Return the (X, Y) coordinate for the center point of the cell that contains the specified text.  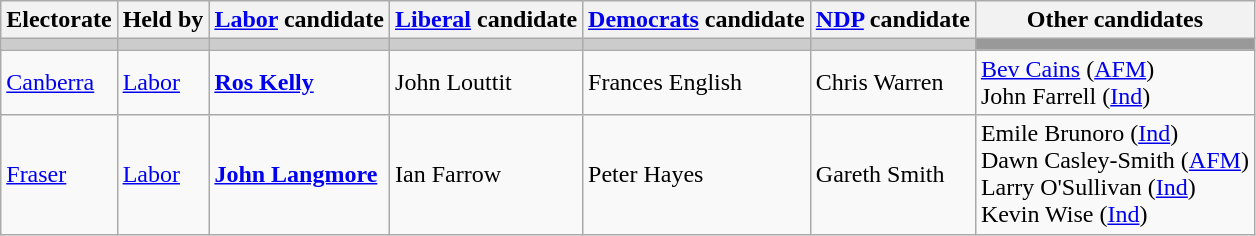
John Louttit (486, 82)
Canberra (59, 82)
NDP candidate (892, 20)
Ian Farrow (486, 174)
Fraser (59, 174)
Bev Cains (AFM)John Farrell (Ind) (1114, 82)
Democrats candidate (697, 20)
Frances English (697, 82)
Electorate (59, 20)
Liberal candidate (486, 20)
Gareth Smith (892, 174)
Emile Brunoro (Ind)Dawn Casley-Smith (AFM)Larry O'Sullivan (Ind)Kevin Wise (Ind) (1114, 174)
Ros Kelly (300, 82)
Other candidates (1114, 20)
Chris Warren (892, 82)
John Langmore (300, 174)
Held by (163, 20)
Labor candidate (300, 20)
Peter Hayes (697, 174)
